Return the [X, Y] coordinate for the center point of the cell that contains the specified text.  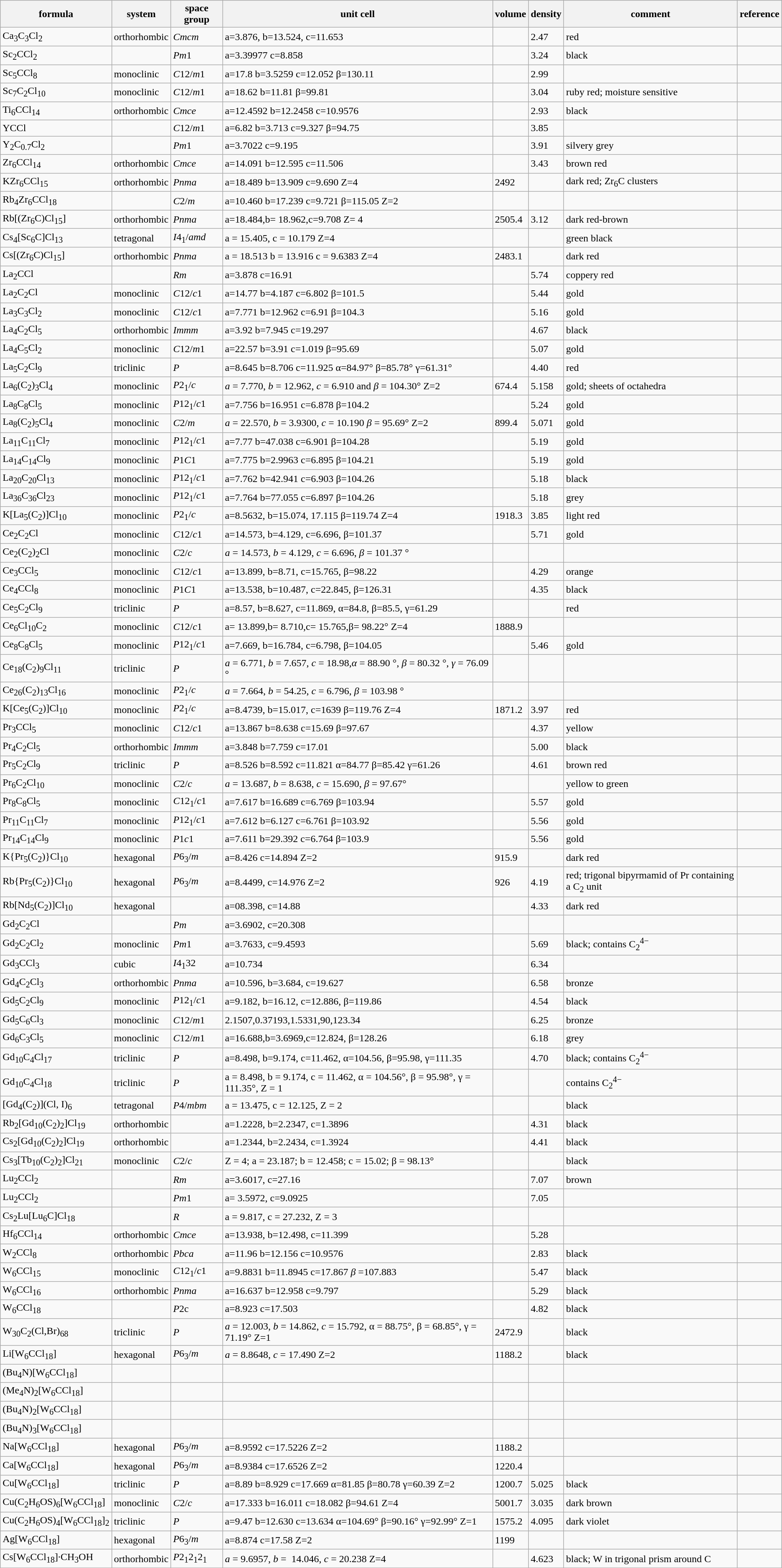
Ce5C2Cl9 [56, 608]
4.40 [546, 368]
Pr14C14Cl9 [56, 839]
6.18 [546, 1038]
Hf6CCl14 [56, 1235]
ruby red; moisture sensitive [650, 92]
a=3.92 b=7.945 c=19.297 [358, 330]
4.54 [546, 1001]
Cs3[Tb10(C2)2]Cl21 [56, 1161]
formula [56, 14]
7.07 [546, 1180]
Ce2C2Cl [56, 534]
7.05 [546, 1198]
a=10.460 b=17.239 c=9.721 β=115.05 Z=2 [358, 201]
4.70 [546, 1058]
P4/mbm [197, 1105]
4.19 [546, 882]
Gd10C4Cl18 [56, 1083]
W6CCl16 [56, 1291]
5001.7 [510, 1503]
La36C36Cl23 [56, 497]
Cs2Lu[Lu6C]Cl18 [56, 1216]
a=9.182, b=16.12, c=12.886, β=119.86 [358, 1001]
2492 [510, 182]
899.4 [510, 423]
a = 12.003, b = 14.862, c = 15.792, α = 88.75°, β = 68.85°, γ = 71.19° Z=1 [358, 1332]
5.57 [546, 802]
Pbca [197, 1253]
4.61 [546, 765]
dark violet [650, 1521]
Cs[W6CCl18]·CH3OH [56, 1558]
comment [650, 14]
5.025 [546, 1484]
(Bu4N)2[W6CCl18] [56, 1410]
a=8.498, b=9.174, c=11.462, α=104.56, β=95.98, γ=111.35 [358, 1058]
a = 22.570, b = 3.9300, c = 10.190 β = 95.69° Z=2 [358, 423]
Pm [197, 924]
Gd4C2Cl3 [56, 983]
reference [759, 14]
a=7.612 b=6.127 c=6.761 β=103.92 [358, 821]
a=17.333 b=16.011 c=18.082 β=94.61 Z=4 [358, 1503]
a=10.734 [358, 964]
Gd5C6Cl3 [56, 1020]
I41/amd [197, 238]
a=7.771 b=12.962 c=6.91 β=104.3 [358, 312]
a=3.878 c=16.91 [358, 275]
density [546, 14]
light red [650, 515]
Na[W6CCl18] [56, 1447]
Cu[W6CCl18] [56, 1484]
a=7.764 b=77.055 c=6.897 β=104.26 [358, 497]
5.24 [546, 404]
Pr8C8Cl5 [56, 802]
a=8.89 b=8.929 c=17.669 α=81.85 β=80.78 γ=60.39 Z=2 [358, 1484]
P212121 [197, 1558]
2505.4 [510, 219]
Rb{Pr5(C2)}Cl10 [56, 882]
4.29 [546, 571]
5.71 [546, 534]
3.04 [546, 92]
[Gd4(C2)](Cl, I)6 [56, 1105]
La2C2Cl [56, 293]
Cs4[Sc6C]Cl13 [56, 238]
1918.3 [510, 515]
La11C11Cl7 [56, 441]
2.1507,0.37193,1.5331,90,123.34 [358, 1020]
W2CCl8 [56, 1253]
system [141, 14]
5.74 [546, 275]
yellow [650, 728]
La14C14Cl9 [56, 460]
Li[W6CCl18] [56, 1355]
2472.9 [510, 1332]
a=14.77 b=4.187 c=6.802 β=101.5 [358, 293]
2.47 [546, 37]
a=17.8 b=3.5259 c=12.052 β=130.11 [358, 74]
P1c1 [197, 839]
Ti6CCl14 [56, 111]
a=18.489 b=13.909 c=9.690 Z=4 [358, 182]
brown [650, 1180]
Ca[W6CCl18] [56, 1466]
a = 8.498, b = 9.174, c = 11.462, α = 104.56°, β = 95.98°, γ = 111.35°, Z = 1 [358, 1083]
a=7.756 b=16.951 c=6.878 β=104.2 [358, 404]
a=22.57 b=3.91 c=1.019 β=95.69 [358, 349]
5.46 [546, 645]
a=3.7022 c=9.195 [358, 145]
3.97 [546, 710]
a=7.617 b=16.689 c=6.769 β=103.94 [358, 802]
3.12 [546, 219]
a = 18.513 b = 13.916 c = 9.6383 Z=4 [358, 256]
a = 13.475, c = 12.125, Z = 2 [358, 1105]
KZr6CCl15 [56, 182]
a=18.484,b= 18.962,c=9.708 Z= 4 [358, 219]
La4C5Cl2 [56, 349]
Y2C0.7Cl2 [56, 145]
volume [510, 14]
Ce26(C2)13Cl16 [56, 691]
Ce3CCl5 [56, 571]
Ce18(C2)9Cl11 [56, 668]
926 [510, 882]
a=3.6017, c=27.16 [358, 1180]
a=13.538, b=10.487, c=22.845, β=126.31 [358, 590]
4.33 [546, 906]
Ce8C8Cl5 [56, 645]
Cs2[Gd10(C2)2]Cl19 [56, 1142]
a=8.9592 c=17.5226 Z=2 [358, 1447]
a=7.611 b=29.392 c=6.764 β=103.9 [358, 839]
a=8.5632, b=15.074, 17.115 β=119.74 Z=4 [358, 515]
silvery grey [650, 145]
(Bu4N)[W6CCl18] [56, 1373]
4.41 [546, 1142]
6.58 [546, 983]
W6CCl15 [56, 1272]
5.47 [546, 1272]
a=13.867 b=8.638 c=15.69 β=97.67 [358, 728]
a = 8.8648, c = 17.490 Z=2 [358, 1355]
a=3.6902, c=20.308 [358, 924]
Pr3CCl5 [56, 728]
a=8.874 c=17.58 Z=2 [358, 1540]
5.158 [546, 386]
5.07 [546, 349]
Pr11C11Cl7 [56, 821]
a=7.669, b=16.784, c=6.798, β=104.05 [358, 645]
a=10.596, b=3.684, c=19.627 [358, 983]
Rb4Zr6CCl18 [56, 201]
3.035 [546, 1503]
a=8.426 c=14.894 Z=2 [358, 858]
unit cell [358, 14]
W30C2(Cl,Br)68 [56, 1332]
K[La5(C2)]Cl10 [56, 515]
6.25 [546, 1020]
P2c [197, 1309]
2.93 [546, 111]
Gd10C4Cl17 [56, 1058]
dark red; Zr6C clusters [650, 182]
a=8.9384 c=17.6526 Z=2 [358, 1466]
5.16 [546, 312]
3.91 [546, 145]
a = 14.573, b = 4.129, c = 6.696, β = 101.37 ° [358, 553]
Pr5C2Cl9 [56, 765]
Ca3C3Cl2 [56, 37]
5.44 [546, 293]
La5C2Cl9 [56, 368]
6.34 [546, 964]
Cs[(Zr6C)Cl15] [56, 256]
La20C20Cl13 [56, 479]
a=1.2344, b=2.2434, c=1.3924 [358, 1142]
Cmcm [197, 37]
Gd2C2Cl [56, 924]
a=11.96 b=12.156 c=10.9576 [358, 1253]
a = 9.6957, b = 14.046, c = 20.238 Z=4 [358, 1558]
4.35 [546, 590]
gold; sheets of octahedra [650, 386]
a=8.4739, b=15.017, c=1639 β=119.76 Z=4 [358, 710]
a = 13.687, b = 8.638, c = 15.690, β = 97.67° [358, 784]
Pr4C2Cl5 [56, 746]
Rb[(Zr6C)Cl15] [56, 219]
La8C8Cl5 [56, 404]
K[Ce5(C2)]Cl10 [56, 710]
contains C24− [650, 1083]
a=9.47 b=12.630 c=13.634 α=104.69° β=90.16° γ=92.99° Z=1 [358, 1521]
La2CCl [56, 275]
a=8.526 b=8.592 c=11.821 α=84.77 β=85.42 γ=61.26 [358, 765]
green black [650, 238]
a=9.8831 b=11.8945 c=17.867 β =107.883 [358, 1272]
cubic [141, 964]
4.67 [546, 330]
5.69 [546, 945]
1575.2 [510, 1521]
Gd3CCl3 [56, 964]
1888.9 [510, 627]
1199 [510, 1540]
yellow to green [650, 784]
915.9 [510, 858]
a = 7.664, b = 54.25, c = 6.796, β = 103.98 ° [358, 691]
1871.2 [510, 710]
W6CCl18 [56, 1309]
(Me4N)2[W6CCl18] [56, 1392]
Z = 4; a = 23.187; b = 12.458; c = 15.02; β = 98.13° [358, 1161]
Gd5C2Cl9 [56, 1001]
a=3.39977 c=8.858 [358, 55]
1200.7 [510, 1484]
K{Pr5(C2)}Cl10 [56, 858]
Ce2(C2)2Cl [56, 553]
YCCl [56, 128]
4.37 [546, 728]
a=18.62 b=11.81 β=99.81 [358, 92]
2.99 [546, 74]
orange [650, 571]
2.83 [546, 1253]
(Bu4N)3[W6CCl18] [56, 1429]
5.28 [546, 1235]
Sc7C2Cl10 [56, 92]
5.00 [546, 746]
a=8.57, b=8.627, c=11.869, α=84.8, β=85.5, γ=61.29 [358, 608]
a=3.848 b=7.759 c=17.01 [358, 746]
a=7.77 b=47.038 c=6.901 β=104.28 [358, 441]
2483.1 [510, 256]
dark red-brown [650, 219]
La3C3Cl2 [56, 312]
space group [197, 14]
a=8.645 b=8.706 c=11.925 α=84.97° β=85.78° γ=61.31° [358, 368]
red; trigonal bipyrmamid of Pr containing a C2 unit [650, 882]
I4132 [197, 964]
Rb[Nd5(C2)]Cl10 [56, 906]
a = 6.771, b = 7.657, c = 18.98,α = 88.90 °, β = 80.32 °, γ = 76.09 ° [358, 668]
dark brown [650, 1503]
a = 7.770, b = 12.962, c = 6.910 and β = 104.30° Z=2 [358, 386]
R [197, 1216]
a=13.899, b=8.71, c=15.765, β=98.22 [358, 571]
a=8.923 c=17.503 [358, 1309]
a = 9.817, c = 27.232, Z = 3 [358, 1216]
a=16.688,b=3.6969,c=12.824, β=128.26 [358, 1038]
Ce4CCl8 [56, 590]
a=7.775 b=2.9963 c=6.895 β=104.21 [358, 460]
Cu(C2H6OS)6[W6CCl18] [56, 1503]
4.095 [546, 1521]
a=12.4592 b=12.2458 c=10.9576 [358, 111]
3.24 [546, 55]
Pr6C2Cl10 [56, 784]
3.43 [546, 164]
4.82 [546, 1309]
Gd2C2Cl2 [56, 945]
a=7.762 b=42.941 c=6.903 β=104.26 [358, 479]
Zr6CCl14 [56, 164]
La6(C2)3Cl4 [56, 386]
a=08.398, c=14.88 [358, 906]
a=6.82 b=3.713 c=9.327 β=94.75 [358, 128]
5.071 [546, 423]
Sc5CCl8 [56, 74]
a=14.573, b=4.129, c=6.696, β=101.37 [358, 534]
674.4 [510, 386]
a=3.7633, c=9.4593 [358, 945]
4.31 [546, 1124]
a=13.938, b=12.498, c=11.399 [358, 1235]
black; W in trigonal prism around C [650, 1558]
a = 15.405, c = 10.179 Z=4 [358, 238]
Ce6Cl10C2 [56, 627]
a=8.4499, c=14.976 Z=2 [358, 882]
Cu(C2H6OS)4[W6CCl18]2 [56, 1521]
La4C2Cl5 [56, 330]
coppery red [650, 275]
a=14.091 b=12.595 c=11.506 [358, 164]
a= 3.5972, c=9.0925 [358, 1198]
a=16.637 b=12.958 c=9.797 [358, 1291]
Ag[W6CCl18] [56, 1540]
a=3.876, b=13.524, c=11.653 [358, 37]
4.623 [546, 1558]
La8(C2)5Cl4 [56, 423]
a=1.2228, b=2.2347, c=1.3896 [358, 1124]
Sc2CCl2 [56, 55]
5.29 [546, 1291]
a= 13.899,b= 8.710,c= 15.765,β= 98.22° Z=4 [358, 627]
Gd6C3Cl5 [56, 1038]
1220.4 [510, 1466]
Rb2[Gd10(C2)2]Cl19 [56, 1124]
